Find where the given text appears and provide that cell's center as [x, y] coordinate. 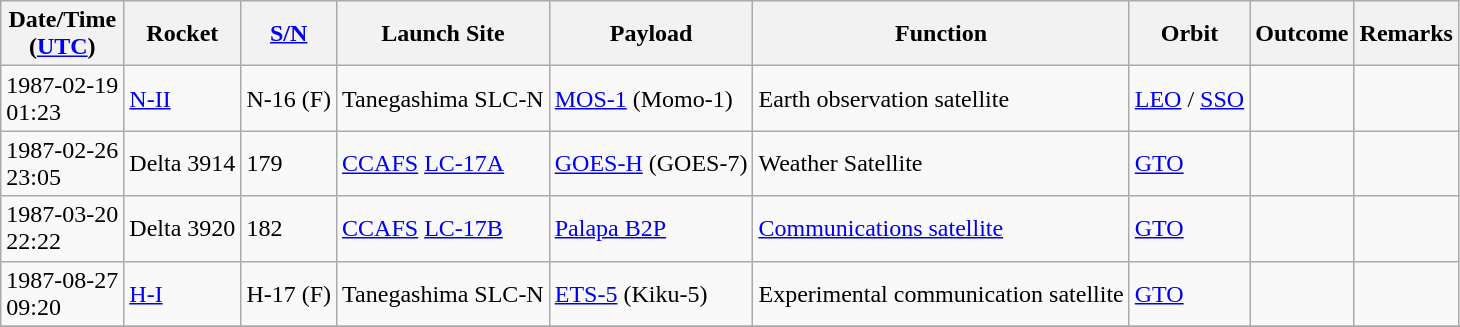
179 [289, 164]
1987-08-2709:20 [62, 294]
H-I [182, 294]
Date/Time(UTC) [62, 34]
Earth observation satellite [941, 98]
Outcome [1302, 34]
LEO / SSO [1189, 98]
Orbit [1189, 34]
Payload [651, 34]
Palapa B2P [651, 228]
182 [289, 228]
Delta 3914 [182, 164]
Communications satellite [941, 228]
CCAFS LC-17A [444, 164]
Experimental communication satellite [941, 294]
GOES-H (GOES-7) [651, 164]
N-II [182, 98]
Function [941, 34]
CCAFS LC-17B [444, 228]
Weather Satellite [941, 164]
MOS-1 (Momo-1) [651, 98]
Rocket [182, 34]
1987-02-2623:05 [62, 164]
ETS-5 (Kiku-5) [651, 294]
N-16 (F) [289, 98]
Delta 3920 [182, 228]
S/N [289, 34]
1987-03-2022:22 [62, 228]
H-17 (F) [289, 294]
Remarks [1406, 34]
1987-02-1901:23 [62, 98]
Launch Site [444, 34]
